Identify which cell holds the provided text, then report its [x, y] central coordinate. 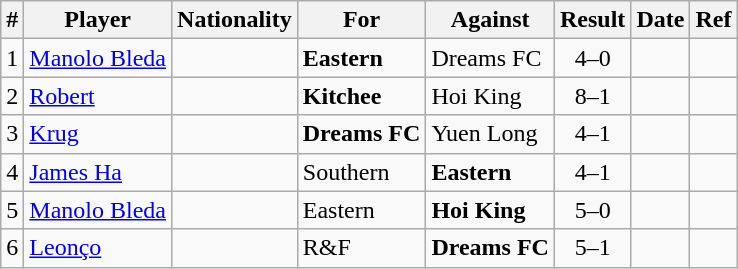
4 [12, 172]
Robert [98, 96]
Kitchee [362, 96]
Krug [98, 134]
2 [12, 96]
James Ha [98, 172]
Ref [714, 20]
Southern [362, 172]
3 [12, 134]
Yuen Long [490, 134]
For [362, 20]
5 [12, 210]
Date [660, 20]
Result [592, 20]
5–0 [592, 210]
Leonço [98, 248]
Against [490, 20]
8–1 [592, 96]
6 [12, 248]
# [12, 20]
1 [12, 58]
R&F [362, 248]
Player [98, 20]
4–0 [592, 58]
5–1 [592, 248]
Nationality [235, 20]
